Search for the cell housing the specified text and yield its (X, Y) center coordinate. 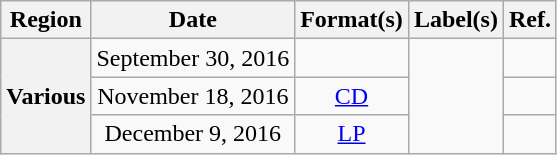
LP (352, 134)
September 30, 2016 (193, 58)
Label(s) (456, 20)
December 9, 2016 (193, 134)
Date (193, 20)
November 18, 2016 (193, 96)
Format(s) (352, 20)
CD (352, 96)
Region (46, 20)
Ref. (530, 20)
Various (46, 96)
